Provide the [X, Y] coordinate of the cell's center where the given text is located.  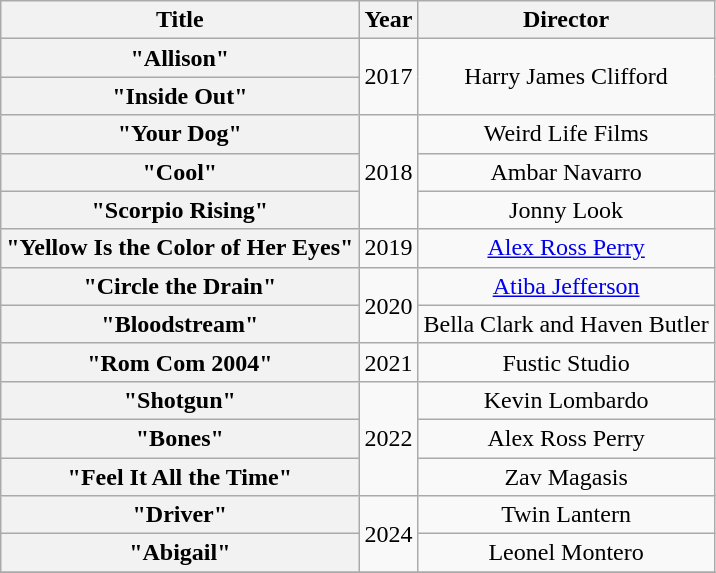
"Feel It All the Time" [180, 477]
"Driver" [180, 515]
Title [180, 20]
"Inside Out" [180, 96]
Year [388, 20]
Weird Life Films [566, 134]
2018 [388, 172]
Zav Magasis [566, 477]
Bella Clark and Haven Butler [566, 324]
Kevin Lombardo [566, 400]
"Rom Com 2004" [180, 362]
"Your Dog" [180, 134]
2024 [388, 534]
2022 [388, 438]
Fustic Studio [566, 362]
Atiba Jefferson [566, 286]
"Cool" [180, 172]
"Scorpio Rising" [180, 210]
Twin Lantern [566, 515]
Leonel Montero [566, 553]
"Bloodstream" [180, 324]
"Circle the Drain" [180, 286]
"Abigail" [180, 553]
Ambar Navarro [566, 172]
"Bones" [180, 438]
Director [566, 20]
2021 [388, 362]
Harry James Clifford [566, 77]
Jonny Look [566, 210]
2020 [388, 305]
"Shotgun" [180, 400]
2019 [388, 248]
"Allison" [180, 58]
"Yellow Is the Color of Her Eyes" [180, 248]
2017 [388, 77]
